Provide the [X, Y] coordinate of the cell's center where the given text is located.  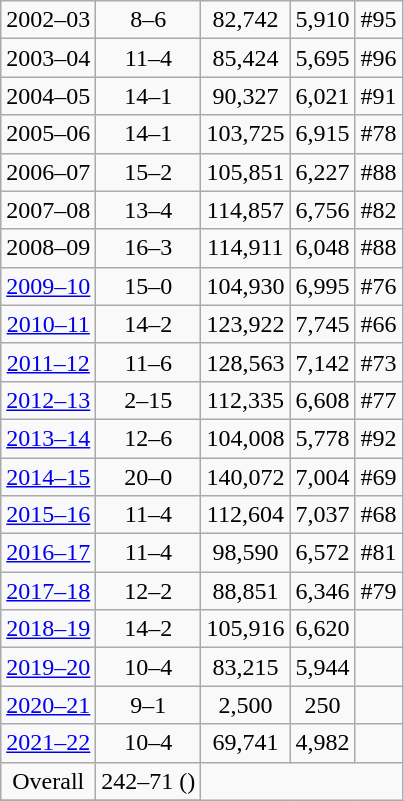
104,008 [246, 438]
#77 [378, 400]
123,922 [246, 324]
6,608 [322, 400]
#79 [378, 591]
#78 [378, 134]
#76 [378, 286]
90,327 [246, 96]
7,142 [322, 362]
105,916 [246, 629]
104,930 [246, 286]
6,048 [322, 248]
114,911 [246, 248]
6,227 [322, 172]
6,572 [322, 553]
2007–08 [48, 210]
2005–06 [48, 134]
250 [322, 705]
6,346 [322, 591]
Overall [48, 781]
2015–16 [48, 515]
#82 [378, 210]
#96 [378, 58]
2013–14 [48, 438]
242–71 () [148, 781]
6,995 [322, 286]
#81 [378, 553]
2019–20 [48, 667]
9–1 [148, 705]
88,851 [246, 591]
2021–22 [48, 743]
2020–21 [48, 705]
82,742 [246, 20]
6,021 [322, 96]
2006–07 [48, 172]
69,741 [246, 743]
5,778 [322, 438]
128,563 [246, 362]
#73 [378, 362]
8–6 [148, 20]
#95 [378, 20]
83,215 [246, 667]
6,915 [322, 134]
#92 [378, 438]
2011–12 [48, 362]
15–0 [148, 286]
12–6 [148, 438]
7,004 [322, 477]
20–0 [148, 477]
5,944 [322, 667]
140,072 [246, 477]
5,695 [322, 58]
6,756 [322, 210]
2008–09 [48, 248]
112,335 [246, 400]
2014–15 [48, 477]
114,857 [246, 210]
2018–19 [48, 629]
#91 [378, 96]
2–15 [148, 400]
12–2 [148, 591]
2002–03 [48, 20]
98,590 [246, 553]
13–4 [148, 210]
6,620 [322, 629]
103,725 [246, 134]
#66 [378, 324]
#68 [378, 515]
85,424 [246, 58]
2012–13 [48, 400]
7,745 [322, 324]
2004–05 [48, 96]
11–6 [148, 362]
2,500 [246, 705]
2017–18 [48, 591]
112,604 [246, 515]
16–3 [148, 248]
2010–11 [48, 324]
15–2 [148, 172]
7,037 [322, 515]
5,910 [322, 20]
#69 [378, 477]
2003–04 [48, 58]
4,982 [322, 743]
2009–10 [48, 286]
105,851 [246, 172]
2016–17 [48, 553]
